Scan for the cell matching the given text and deliver its (X, Y) coordinate at center. 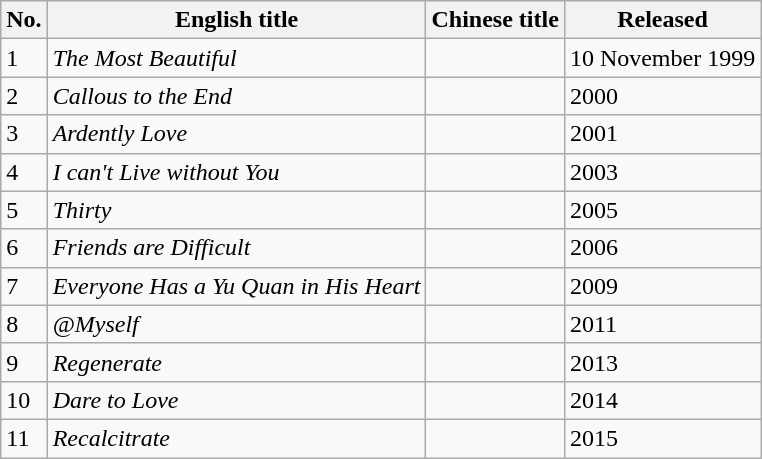
1 (24, 58)
Everyone Has a Yu Quan in His Heart (236, 286)
2 (24, 96)
7 (24, 286)
2013 (662, 362)
Regenerate (236, 362)
8 (24, 324)
Callous to the End (236, 96)
I can't Live without You (236, 172)
2000 (662, 96)
2005 (662, 210)
Thirty (236, 210)
Ardently Love (236, 134)
2006 (662, 248)
Dare to Love (236, 400)
2009 (662, 286)
No. (24, 20)
5 (24, 210)
2011 (662, 324)
Chinese title (495, 20)
9 (24, 362)
@Myself (236, 324)
10 (24, 400)
10 November 1999 (662, 58)
Friends are Difficult (236, 248)
English title (236, 20)
11 (24, 438)
2001 (662, 134)
The Most Beautiful (236, 58)
Recalcitrate (236, 438)
2003 (662, 172)
2015 (662, 438)
4 (24, 172)
2014 (662, 400)
Released (662, 20)
3 (24, 134)
6 (24, 248)
